Search for the cell housing the specified text and yield its (x, y) center coordinate. 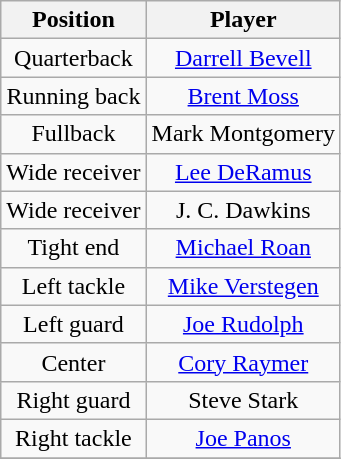
Left tackle (74, 286)
Right tackle (74, 438)
Position (74, 20)
Steve Stark (243, 400)
Lee DeRamus (243, 172)
Tight end (74, 248)
Darrell Bevell (243, 58)
Cory Raymer (243, 362)
Right guard (74, 400)
Brent Moss (243, 96)
Fullback (74, 134)
Player (243, 20)
Joe Panos (243, 438)
Left guard (74, 324)
Mike Verstegen (243, 286)
Running back (74, 96)
Center (74, 362)
Mark Montgomery (243, 134)
Michael Roan (243, 248)
Quarterback (74, 58)
Joe Rudolph (243, 324)
J. C. Dawkins (243, 210)
